Return (X, Y) of the center of cell containing provided text 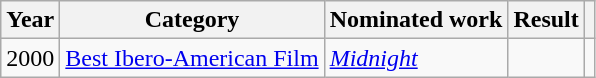
Midnight (416, 58)
Best Ibero-American Film (192, 58)
Result (546, 20)
Category (192, 20)
2000 (30, 58)
Nominated work (416, 20)
Year (30, 20)
